Locate the cell with the specified text and output its [X, Y] center coordinate. 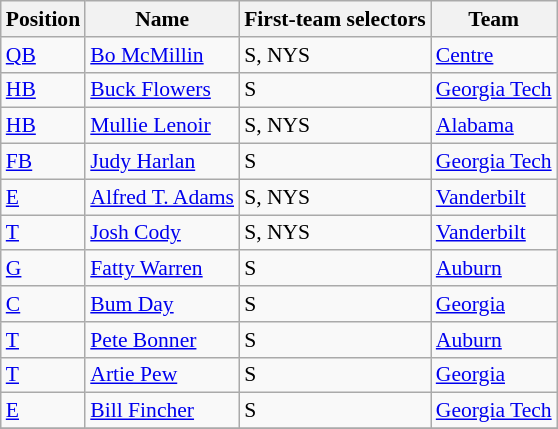
FB [43, 162]
Bum Day [162, 304]
First-team selectors [335, 19]
Position [43, 19]
Alfred T. Adams [162, 197]
Pete Bonner [162, 340]
Name [162, 19]
Team [494, 19]
Fatty Warren [162, 269]
Centre [494, 55]
Mullie Lenoir [162, 126]
G [43, 269]
Artie Pew [162, 375]
Bo McMillin [162, 55]
Bill Fincher [162, 411]
C [43, 304]
QB [43, 55]
Judy Harlan [162, 162]
Josh Cody [162, 233]
Alabama [494, 126]
Buck Flowers [162, 90]
